Provide the [x, y] coordinate of the cell's center where the given text is located.  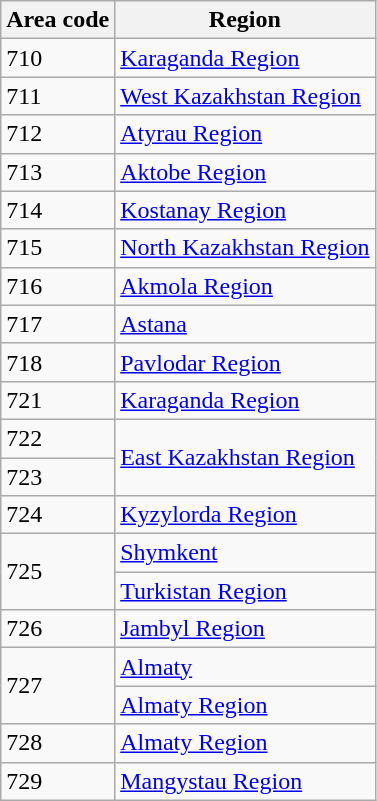
712 [58, 134]
711 [58, 96]
Region [245, 20]
728 [58, 743]
726 [58, 629]
Jambyl Region [245, 629]
Kostanay Region [245, 210]
716 [58, 286]
722 [58, 438]
North Kazakhstan Region [245, 248]
710 [58, 58]
718 [58, 362]
Area code [58, 20]
Mangystau Region [245, 781]
724 [58, 515]
714 [58, 210]
East Kazakhstan Region [245, 457]
725 [58, 572]
Pavlodar Region [245, 362]
Kyzylorda Region [245, 515]
721 [58, 400]
715 [58, 248]
Aktobe Region [245, 172]
Turkistan Region [245, 591]
729 [58, 781]
723 [58, 477]
717 [58, 324]
Akmola Region [245, 286]
713 [58, 172]
727 [58, 686]
Astana [245, 324]
West Kazakhstan Region [245, 96]
Atyrau Region [245, 134]
Shymkent [245, 553]
Almaty [245, 667]
